Search for the cell housing the specified text and yield its [X, Y] center coordinate. 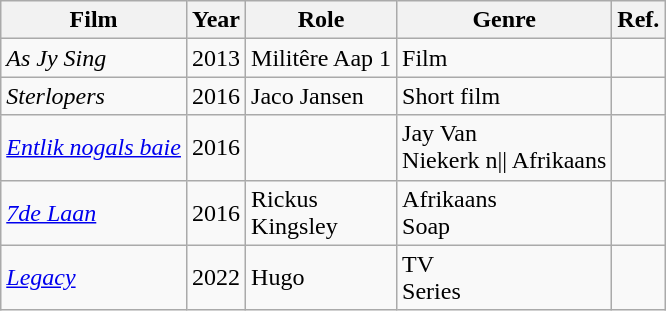
Short film [504, 96]
2013 [216, 58]
Role [322, 20]
Jaco Jansen [322, 96]
Hugo [322, 278]
Jay VanNiekerk n|| Afrikaans [504, 148]
TVSeries [504, 278]
Genre [504, 20]
Year [216, 20]
Legacy [94, 278]
7de Laan [94, 212]
AfrikaansSoap [504, 212]
Entlik nogals baie [94, 148]
2022 [216, 278]
As Jy Sing [94, 58]
Sterlopers [94, 96]
Ref. [638, 20]
Militêre Aap 1 [322, 58]
RickusKingsley [322, 212]
